For the text-containing cell, return its midpoint in [X, Y] coordinate format. 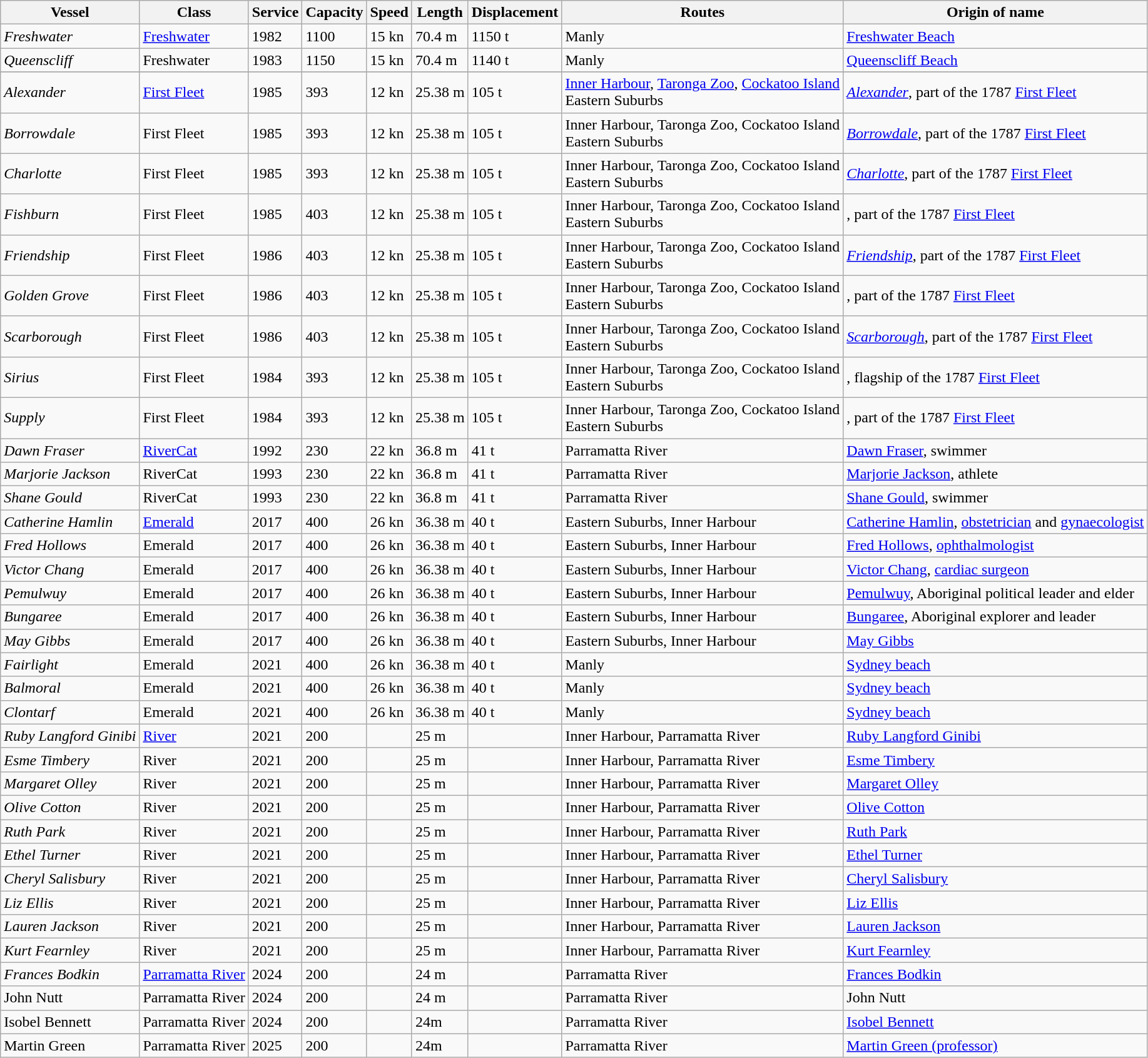
1150 t [515, 36]
Shane Gould [70, 498]
Balmoral [70, 688]
Victor Chang, cardiac surgeon [995, 569]
Routes [703, 13]
Queenscliff [70, 60]
Friendship, part of the 1787 First Fleet [995, 255]
Origin of name [995, 13]
Charlotte [70, 174]
Class [194, 13]
Victor Chang [70, 569]
Dawn Fraser, swimmer [995, 450]
Speed [389, 13]
Bungaree, Aboriginal explorer and leader [995, 617]
Borrowdale, part of the 1787 First Fleet [995, 133]
Capacity [334, 13]
1992 [275, 450]
Pemulwuy [70, 593]
Scarborough, part of the 1787 First Fleet [995, 337]
Fred Hollows [70, 546]
Vessel [70, 13]
Shane Gould, swimmer [995, 498]
, flagship of the 1787 First Fleet [995, 377]
Queenscliff Beach [995, 60]
1100 [334, 36]
1140 t [515, 60]
Catherine Hamlin, obstetrician and gynaecologist [995, 522]
Alexander, part of the 1787 First Fleet [995, 93]
Friendship [70, 255]
Sirius [70, 377]
Displacement [515, 13]
Catherine Hamlin [70, 522]
Supply [70, 418]
Dawn Fraser [70, 450]
1983 [275, 60]
Pemulwuy, Aboriginal political leader and elder [995, 593]
Martin Green (professor) [995, 1045]
2025 [275, 1045]
Charlotte, part of the 1787 First Fleet [995, 174]
Scarborough [70, 337]
Martin Green [70, 1045]
Marjorie Jackson, athlete [995, 474]
Fishburn [70, 214]
Service [275, 13]
Marjorie Jackson [70, 474]
Freshwater Beach [995, 36]
Alexander [70, 93]
Fred Hollows, ophthalmologist [995, 546]
1150 [334, 60]
Borrowdale [70, 133]
Length [440, 13]
Golden Grove [70, 295]
1982 [275, 36]
Bungaree [70, 617]
Clontarf [70, 712]
Fairlight [70, 664]
